From the cell containing the given text, extract its center point as [x, y] coordinate. 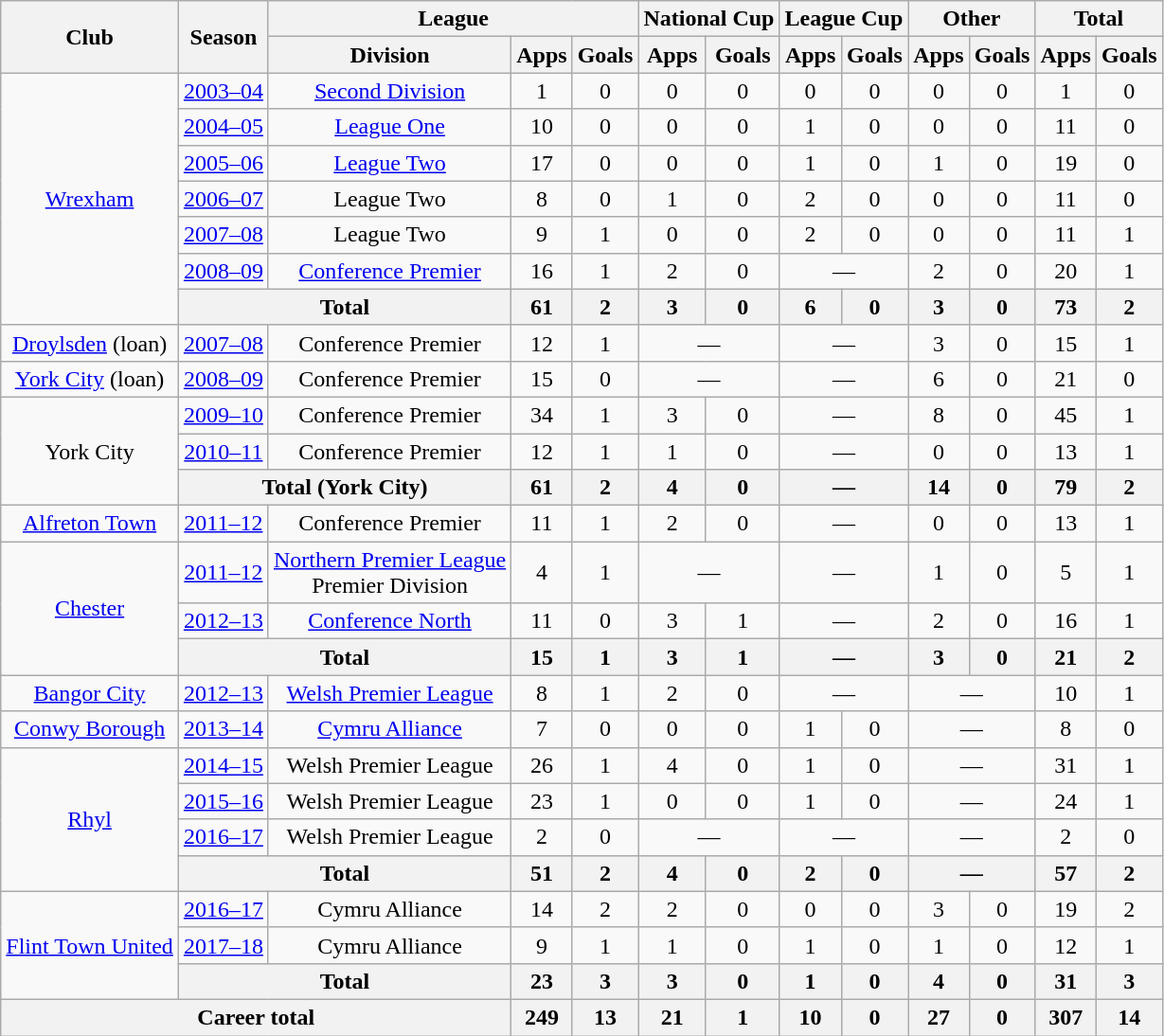
Season [224, 37]
2005–06 [224, 163]
Chester [90, 608]
York City (loan) [90, 379]
17 [542, 163]
24 [1066, 801]
Conwy Borough [90, 729]
Total (York City) [345, 488]
2004–05 [224, 127]
Northern Premier LeaguePremier Division [389, 572]
League Cup [844, 19]
2003–04 [224, 91]
26 [542, 765]
Career total [256, 1017]
Other [972, 19]
249 [542, 1017]
League [453, 19]
73 [1066, 307]
51 [542, 873]
Wrexham [90, 199]
Second Division [389, 91]
45 [1066, 415]
Rhyl [90, 819]
2009–10 [224, 415]
York City [90, 451]
Division [389, 55]
2015–16 [224, 801]
Droylsden (loan) [90, 343]
307 [1066, 1017]
National Cup [708, 19]
5 [1066, 572]
Flint Town United [90, 945]
2006–07 [224, 199]
20 [1066, 271]
27 [939, 1017]
2017–18 [224, 945]
34 [542, 415]
League One [389, 127]
Conference North [389, 621]
2013–14 [224, 729]
2014–15 [224, 765]
79 [1066, 488]
Alfreton Town [90, 524]
Bangor City [90, 693]
57 [1066, 873]
2010–11 [224, 452]
Club [90, 37]
7 [542, 729]
